Identify which cell holds the provided text, then report its (X, Y) central coordinate. 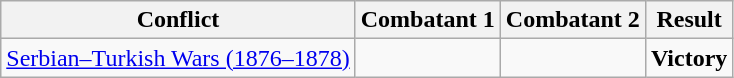
Result (688, 20)
Combatant 2 (572, 20)
Conflict (178, 20)
Victory (688, 58)
Serbian–Turkish Wars (1876–1878) (178, 58)
Combatant 1 (428, 20)
